Extract the [x, y] coordinate from the center of the cell holding the provided text.  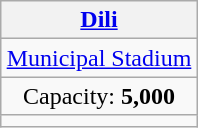
Capacity: 5,000 [99, 96]
Dili [99, 20]
Municipal Stadium [99, 58]
